Find where the given text appears and provide that cell's center as (X, Y) coordinate. 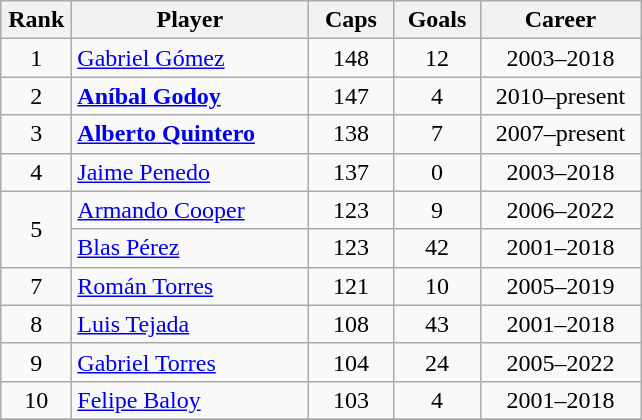
42 (437, 248)
103 (351, 400)
8 (36, 324)
5 (36, 229)
148 (351, 58)
138 (351, 134)
Rank (36, 20)
1 (36, 58)
2005–2019 (560, 286)
3 (36, 134)
Career (560, 20)
2010–present (560, 96)
108 (351, 324)
Gabriel Gómez (190, 58)
Jaime Penedo (190, 172)
Luis Tejada (190, 324)
Felipe Baloy (190, 400)
Gabriel Torres (190, 362)
Goals (437, 20)
2006–2022 (560, 210)
Blas Pérez (190, 248)
24 (437, 362)
Román Torres (190, 286)
43 (437, 324)
Armando Cooper (190, 210)
0 (437, 172)
104 (351, 362)
147 (351, 96)
Player (190, 20)
Alberto Quintero (190, 134)
Aníbal Godoy (190, 96)
121 (351, 286)
2005–2022 (560, 362)
2 (36, 96)
137 (351, 172)
12 (437, 58)
Caps (351, 20)
2007–present (560, 134)
